Return [x, y] of the center of cell containing provided text 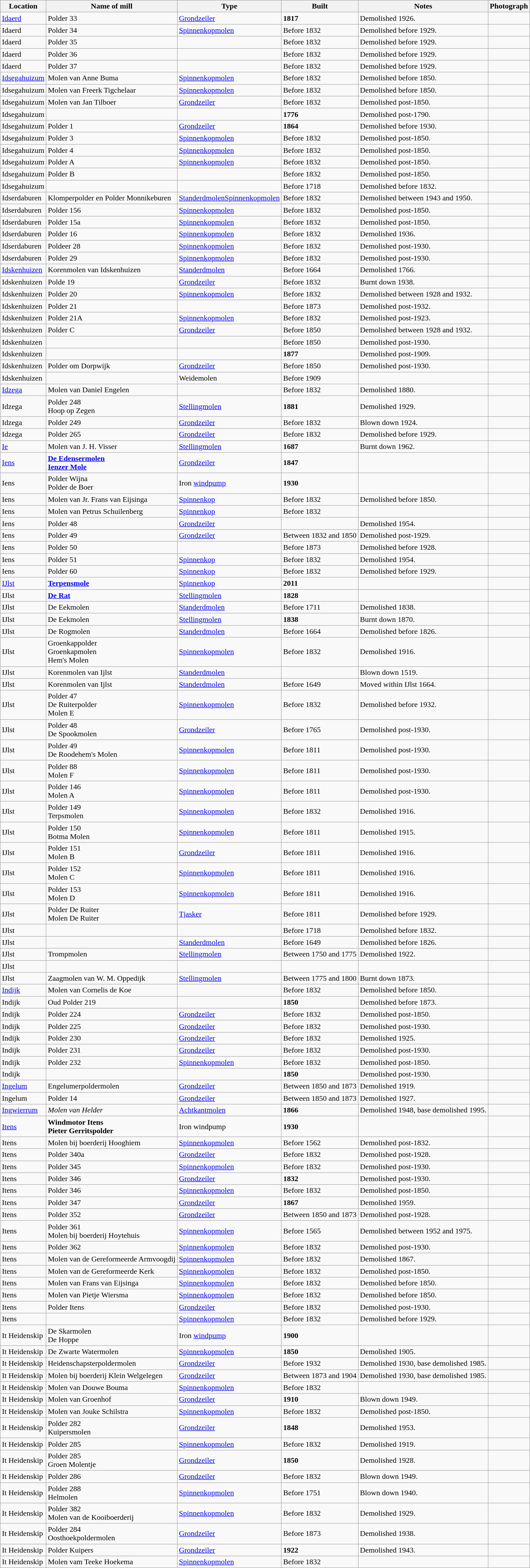
Molen van Freerk Tigchelaar [111, 90]
Moved within IJlst 1664. [423, 684]
Polder 35 [111, 42]
Polder 14 [111, 1098]
Trompmolen [111, 954]
1922 [320, 1550]
Demolished 1905. [423, 1352]
Polder 285Groen Molentje [111, 1460]
Polder 48De Spookmolen [111, 730]
Molen van Pietje Wiersma [111, 1295]
Korenmolen van Idskenhuizen [111, 270]
Demolished 1928. [423, 1460]
Molen van Groenhof [111, 1399]
Polder Itens [111, 1307]
Oud Polder 219 [111, 1002]
De Zwarte Watermolen [111, 1352]
StanderdmolenSpinnenkopmolen [229, 198]
Photograph [509, 6]
Polder 225 [111, 1026]
Polder 352 [111, 1215]
Polder 88Molen F [111, 771]
Polder 146Molen A [111, 791]
Weidemolen [229, 378]
Molen bij boerderij Hooghiem [111, 1143]
Demolished before 1928. [423, 547]
Between 1873 and 1904 [320, 1376]
Demolished post-1932. [423, 306]
Polder 231 [111, 1050]
Before 1909 [320, 378]
Polder 288Helmolen [111, 1493]
Polder 37 [111, 66]
Molen bij boerderij Klein Welgelegen [111, 1376]
Polder 47De RuiterpolderMolen E [111, 705]
Polder B [111, 174]
Polder om Dorpwijk [111, 366]
Type [229, 6]
Between 1750 and 1775 [320, 954]
Polder 4 [111, 150]
Notes [423, 6]
Between 1775 and 1800 [320, 978]
Polder 232 [111, 1062]
Demolished 1922. [423, 954]
Polder 49 [111, 535]
Demolished 1959. [423, 1203]
Molen van de Gereformeerde Armvoogdij [111, 1259]
Polder C [111, 330]
Before 1932 [320, 1364]
Polder 362 [111, 1247]
Polder 152Molen C [111, 873]
Polder 36 [111, 54]
Ie [23, 446]
Demolished between 1943 and 1950. [423, 198]
Demolished 1938. [423, 1534]
Demolished before 1932. [423, 705]
Polder 33 [111, 18]
1687 [320, 446]
Demolished post-1929. [423, 535]
Polder 50 [111, 547]
Polder 361Molen bij boerderij Hoytehuis [111, 1231]
Windmotor ItensPieter Gerritspolder [111, 1127]
Molen van Jr. Frans van Eijsinga [111, 499]
Blown down 1940. [423, 1493]
De SkarmolenDe Hoppe [111, 1335]
Polder 51 [111, 559]
Before 1562 [320, 1143]
Molen van Douwe Bouma [111, 1387]
De EdensermolenIenzer Mole [111, 462]
Polder Kuipers [111, 1550]
Molen van Jouke Schilstra [111, 1411]
Built [320, 6]
Demolished 1925. [423, 1038]
Polder De RuiterMolen De Ruiter [111, 914]
Polder 284Oosthoekpoldermolen [111, 1534]
Polder 48 [111, 523]
Demolished 1927. [423, 1098]
Demolished post-1923. [423, 318]
Before 1565 [320, 1231]
Blown down 1519. [423, 672]
Location [23, 6]
Polder 21 [111, 306]
Polde 19 [111, 282]
Molen van de Gereformeerde Kerk [111, 1271]
GroenkappolderGroenkapmolenHem's Molen [111, 652]
1864 [320, 126]
Zaagmolen van W. M. Oppedijk [111, 978]
Polder 347 [111, 1203]
De Rat [111, 595]
Demolished post-1909. [423, 354]
Molen van J. H. Visser [111, 446]
Polder 60 [111, 571]
Molen van Helder [111, 1110]
1910 [320, 1399]
Molen van Cornelis de Koe [111, 990]
1828 [320, 595]
Polder 224 [111, 1014]
Demolished 1880. [423, 390]
Tjasker [229, 914]
Achtkantmolen [229, 1110]
Demolished before 1930. [423, 126]
Polder 340a [111, 1155]
Polder 29 [111, 258]
Burnt down 1962. [423, 446]
Polder 150Botma Molen [111, 832]
Molen van Frans van Eijsinga [111, 1283]
Polder 282Kuipersmolen [111, 1428]
Name of mill [111, 6]
Poldeer 28 [111, 246]
Molen vam Teeke Hoekema [111, 1562]
Demolished 1766. [423, 270]
Demolished 1867. [423, 1259]
Demolished post-1832. [423, 1143]
Demolished 1936. [423, 234]
Polder 21A [111, 318]
Before 1765 [320, 730]
Polder 151Molen B [111, 853]
1832 [320, 1179]
Molen van Anne Buma [111, 78]
Molen van Daniel Engelen [111, 390]
Heidenschapsterpoldermolen [111, 1364]
Polder 153Molen D [111, 893]
Polder 286 [111, 1476]
Demolished 1953. [423, 1428]
Molen van Jan Tilboer [111, 102]
1776 [320, 114]
1900 [320, 1335]
Polder 1 [111, 126]
Terpensmole [111, 583]
Polder 230 [111, 1038]
Burnt down 1873. [423, 978]
Demolished between 1952 and 1975. [423, 1231]
2011 [320, 583]
Demolished post-1790. [423, 114]
Polder 49De Roodehem's Molen [111, 750]
Polder 20 [111, 294]
Klomperpolder en Polder Monnikeburen [111, 198]
1838 [320, 619]
Demolished 1838. [423, 607]
Polder 248Hoop op Zegen [111, 406]
Before 1711 [320, 607]
1867 [320, 1203]
Polder 156 [111, 210]
Demolished before 1873. [423, 1002]
Polder 34 [111, 30]
Ingwierrum [23, 1110]
Polder 249 [111, 422]
Engelumerpoldermolen [111, 1086]
Polder WijnaPolder de Boer [111, 483]
Polder 16 [111, 234]
Between 1832 and 1850 [320, 535]
1866 [320, 1110]
Burnt down 1870. [423, 619]
Blown down 1924. [423, 422]
1817 [320, 18]
Polder A [111, 162]
Polder 149Terpsmolen [111, 812]
1847 [320, 462]
Demolished 1943. [423, 1550]
Polder 285 [111, 1444]
Polder 3 [111, 138]
Demolished 1915. [423, 832]
Molen van Petrus Schuilenberg [111, 511]
Demolished 1948, base demolished 1995. [423, 1110]
1877 [320, 354]
1881 [320, 406]
Polder 15a [111, 222]
Before 1751 [320, 1493]
Burnt down 1938. [423, 282]
1848 [320, 1428]
Polder 265 [111, 434]
Polder 345 [111, 1167]
Demolished 1926. [423, 18]
Polder 382Molen van de Kooiboerderij [111, 1513]
De Rogmolen [111, 631]
